Determine the (X, Y) coordinate at the center of the cell enclosing the given text.  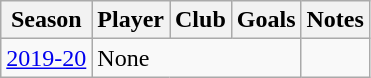
Season (46, 20)
Club (201, 20)
Notes (335, 20)
2019-20 (46, 58)
None (196, 58)
Goals (266, 20)
Player (131, 20)
